Identify which cell holds the provided text, then report its [X, Y] central coordinate. 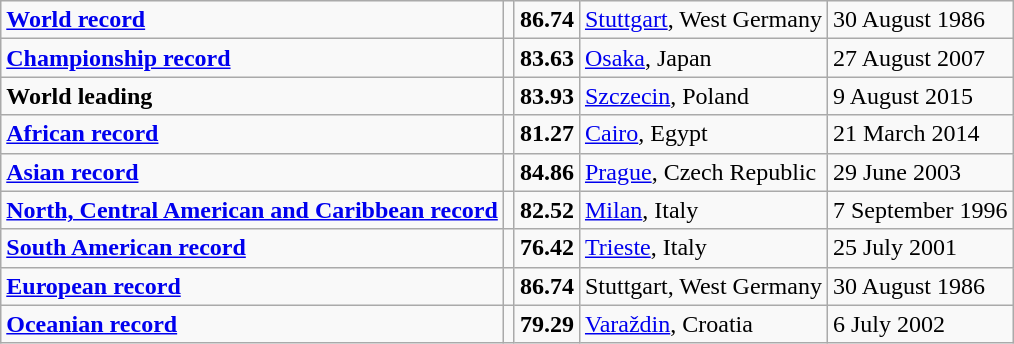
84.86 [546, 172]
Oceanian record [252, 324]
81.27 [546, 134]
Prague, Czech Republic [703, 172]
7 September 1996 [920, 210]
83.93 [546, 96]
Szczecin, Poland [703, 96]
Trieste, Italy [703, 248]
Osaka, Japan [703, 58]
82.52 [546, 210]
9 August 2015 [920, 96]
25 July 2001 [920, 248]
World record [252, 20]
Varaždin, Croatia [703, 324]
6 July 2002 [920, 324]
European record [252, 286]
Asian record [252, 172]
79.29 [546, 324]
21 March 2014 [920, 134]
Championship record [252, 58]
Cairo, Egypt [703, 134]
Milan, Italy [703, 210]
76.42 [546, 248]
African record [252, 134]
World leading [252, 96]
29 June 2003 [920, 172]
South American record [252, 248]
83.63 [546, 58]
27 August 2007 [920, 58]
North, Central American and Caribbean record [252, 210]
